Locate the cell with the specified text and output its [x, y] center coordinate. 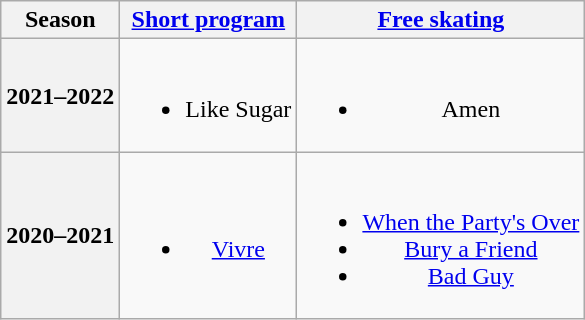
Like Sugar [208, 96]
Amen [441, 96]
2020–2021 [60, 236]
Vivre [208, 236]
Free skating [441, 20]
Short program [208, 20]
When the Party's OverBury a FriendBad Guy [441, 236]
Season [60, 20]
2021–2022 [60, 96]
